From the cell containing the given text, extract its center point as (x, y) coordinate. 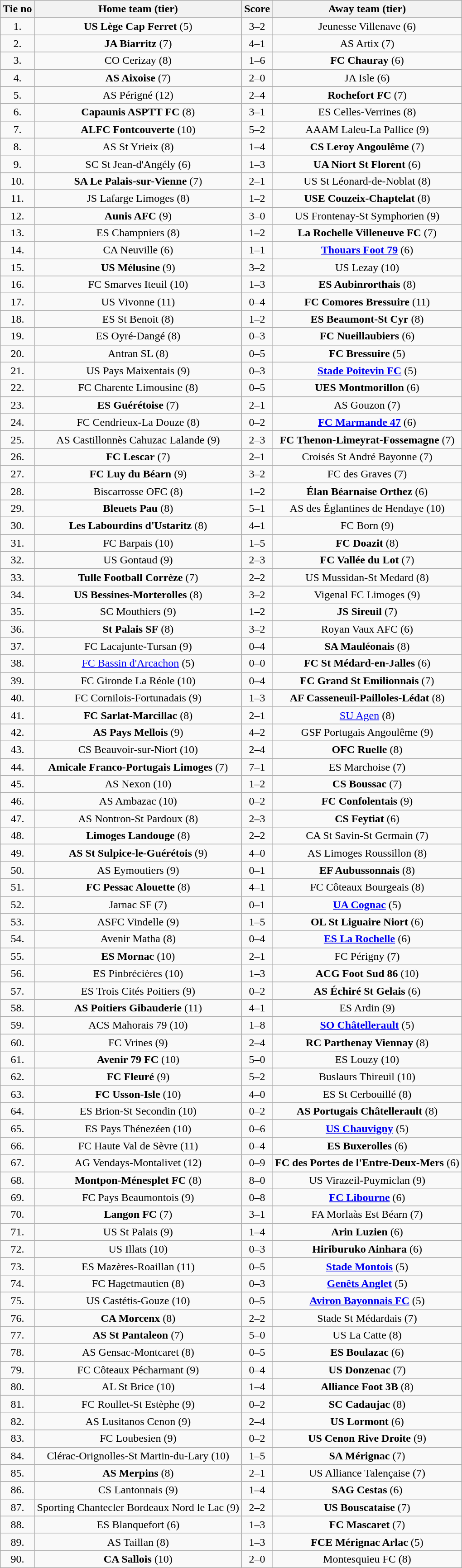
Bleuets Pau (8) (138, 509)
Hiriburuko Ainhara (6) (367, 1249)
70. (17, 1215)
UA Niort St Florent (6) (367, 164)
FC Pays Beaumontois (9) (138, 1197)
41. (17, 715)
AS Échiré St Gelais (6) (367, 991)
12. (17, 216)
SAG Cestas (6) (367, 1490)
FC St Médard-en-Jalles (6) (367, 663)
15. (17, 267)
CO Cerizay (8) (138, 61)
71. (17, 1232)
62. (17, 1077)
US Lezay (10) (367, 267)
FC Haute Val de Sèvre (11) (138, 1146)
OL St Liguaire Niort (6) (367, 922)
AL St Brice (10) (138, 1387)
87. (17, 1507)
FC Born (9) (367, 526)
AS Gouzon (7) (367, 405)
FC Mascaret (7) (367, 1525)
GSF Portugais Angoulême (9) (367, 732)
Croisés St André Bayonne (7) (367, 457)
JA Biarritz (7) (138, 43)
FC Chauray (6) (367, 61)
AS des Églantines de Hendaye (10) (367, 509)
ES Champniers (8) (138, 233)
Arin Luzien (6) (367, 1232)
54. (17, 939)
74. (17, 1283)
46. (17, 801)
Sporting Chantecler Bordeaux Nord le Lac (9) (138, 1507)
Avenir Matha (8) (138, 939)
FC Cornilois-Fortunadais (9) (138, 698)
SA Mauléonais (8) (367, 646)
RC Parthenay Viennay (8) (367, 1042)
Alliance Foot 3B (8) (367, 1387)
AS Aixoise (7) (138, 78)
AS Artix (7) (367, 43)
Avenir 79 FC (10) (138, 1060)
22. (17, 388)
AS Castillonnès Cahuzac Lalande (9) (138, 439)
FC Hagetmautien (8) (138, 1283)
UES Montmorillon (6) (367, 388)
Thouars Foot 79 (6) (367, 250)
OFC Ruelle (8) (367, 749)
US St Palais (9) (138, 1232)
ACS Mahorais 79 (10) (138, 1025)
FC Thenon-Limeyrat-Fossemagne (7) (367, 439)
80. (17, 1387)
30. (17, 526)
US Donzenac (7) (367, 1370)
39. (17, 681)
ES Brion-St Secondin (10) (138, 1111)
13. (17, 233)
US Illats (10) (138, 1249)
CS Leroy Angoulême (7) (367, 147)
FC Gironde La Réole (10) (138, 681)
55. (17, 956)
US Chauvigny (5) (367, 1129)
51. (17, 887)
84. (17, 1456)
44. (17, 767)
8–0 (257, 1180)
SA Le Palais-sur-Vienne (7) (138, 181)
FC Lacajunte-Tursan (9) (138, 646)
78. (17, 1353)
FC Vrines (9) (138, 1042)
0–0 (257, 663)
6. (17, 112)
FCE Mérignac Arlac (5) (367, 1542)
0–8 (257, 1197)
AS Périgné (12) (138, 95)
23. (17, 405)
5. (17, 95)
US Bessines-Morterolles (8) (138, 595)
Aviron Bayonnais FC (5) (367, 1301)
Clérac-Orignolles-St Martin-du-Lary (10) (138, 1456)
Langon FC (7) (138, 1215)
USE Couzeix-Chaptelat (8) (367, 198)
ES Boulazac (6) (367, 1353)
Home team (tier) (138, 9)
Jeunesse Villenave (6) (367, 26)
US Virazeil-Puymiclan (9) (367, 1180)
69. (17, 1197)
47. (17, 819)
81. (17, 1404)
AS Merpins (8) (138, 1473)
JS Sireuil (7) (367, 612)
19. (17, 336)
72. (17, 1249)
58. (17, 1008)
CS Boussac (7) (367, 784)
77. (17, 1335)
2. (17, 43)
ES St Benoit (8) (138, 319)
AS St Pantaleon (7) (138, 1335)
Away team (tier) (367, 9)
60. (17, 1042)
US St Léonard-de-Noblat (8) (367, 181)
3–0 (257, 216)
ES Mazères-Roaillan (11) (138, 1266)
Limoges Landouge (8) (138, 836)
75. (17, 1301)
17. (17, 302)
JS Lafarge Limoges (8) (138, 198)
42. (17, 732)
JA Isle (6) (367, 78)
57. (17, 991)
FC Luy du Béarn (9) (138, 474)
79. (17, 1370)
28. (17, 491)
Stade St Médardais (7) (367, 1318)
AS Portugais Châtellerault (8) (367, 1111)
5–1 (257, 509)
ES Trois Cités Poitiers (9) (138, 991)
FC Roullet-St Estèphe (9) (138, 1404)
Buslaurs Thireuil (10) (367, 1077)
4. (17, 78)
0–9 (257, 1163)
FC Lescar (7) (138, 457)
14. (17, 250)
25. (17, 439)
AG Vendays-Montalivet (12) (138, 1163)
33. (17, 577)
Score (257, 9)
SU Agen (8) (367, 715)
Élan Béarnaise Orthez (6) (367, 491)
Stade Montois (5) (367, 1266)
FC Nueillaubiers (6) (367, 336)
73. (17, 1266)
88. (17, 1525)
ES Mornac (10) (138, 956)
CA Neuville (6) (138, 250)
FC Doazit (8) (367, 543)
89. (17, 1542)
3. (17, 61)
CA St Savin-St Germain (7) (367, 836)
FC Côteaux Pécharmant (9) (138, 1370)
AS Pays Mellois (9) (138, 732)
ES Guérétoise (7) (138, 405)
US Mélusine (9) (138, 267)
CA Morcenx (8) (138, 1318)
48. (17, 836)
US Cenon Rive Droite (9) (367, 1439)
82. (17, 1421)
St Palais SF (8) (138, 629)
CA Sallois (10) (138, 1559)
1–6 (257, 61)
61. (17, 1060)
US Bouscataise (7) (367, 1507)
76. (17, 1318)
AAAM Laleu-La Pallice (9) (367, 129)
ALFC Fontcouverte (10) (138, 129)
Capaunis ASPTT FC (8) (138, 112)
53. (17, 922)
Rochefort FC (7) (367, 95)
32. (17, 560)
AS Lusitanos Cenon (9) (138, 1421)
US Gontaud (9) (138, 560)
US Pays Maixentais (9) (138, 371)
20. (17, 353)
US Castétis-Gouze (10) (138, 1301)
ES Marchoise (7) (367, 767)
10. (17, 181)
27. (17, 474)
ES Aubinrorthais (8) (367, 285)
29. (17, 509)
21. (17, 371)
EF Aubussonnais (8) (367, 870)
64. (17, 1111)
US Lormont (6) (367, 1421)
AS Limoges Roussillon (8) (367, 853)
US Vivonne (11) (138, 302)
SC Mouthiers (9) (138, 612)
66. (17, 1146)
ACG Foot Sud 86 (10) (367, 973)
FC Pessac Alouette (8) (138, 887)
AS Ambazac (10) (138, 801)
43. (17, 749)
52. (17, 905)
FC Marmande 47 (6) (367, 422)
ES Pinbrécières (10) (138, 973)
7–1 (257, 767)
Amicale Franco-Portugais Limoges (7) (138, 767)
0–6 (257, 1129)
ES Pays Thénezéen (10) (138, 1129)
AS St Sulpice-le-Guérétois (9) (138, 853)
US Alliance Talençaise (7) (367, 1473)
CS Feytiat (6) (367, 819)
67. (17, 1163)
Tulle Football Corrèze (7) (138, 577)
AS Nontron-St Pardoux (8) (138, 819)
90. (17, 1559)
40. (17, 698)
63. (17, 1094)
86. (17, 1490)
AS St Yrieix (8) (138, 147)
83. (17, 1439)
ES Blanquefort (6) (138, 1525)
AS Nexon (10) (138, 784)
La Rochelle Villeneuve FC (7) (367, 233)
26. (17, 457)
Les Labourdins d'Ustaritz (8) (138, 526)
ES La Rochelle (6) (367, 939)
UA Cognac (5) (367, 905)
ES Louzy (10) (367, 1060)
CS Beauvoir-sur-Niort (10) (138, 749)
Royan Vaux AFC (6) (367, 629)
8. (17, 147)
1–1 (257, 250)
ES Oyré-Dangé (8) (138, 336)
35. (17, 612)
11. (17, 198)
FC Côteaux Bourgeais (8) (367, 887)
FC Sarlat-Marcillac (8) (138, 715)
Vigenal FC Limoges (9) (367, 595)
FC Loubesien (9) (138, 1439)
ASFC Vindelle (9) (138, 922)
FC Cendrieux-La Douze (8) (138, 422)
FC Fleuré (9) (138, 1077)
37. (17, 646)
68. (17, 1180)
SC Cadaujac (8) (367, 1404)
AS Eymoutiers (9) (138, 870)
FC Confolentais (9) (367, 801)
US Frontenay-St Symphorien (9) (367, 216)
1. (17, 26)
50. (17, 870)
SC St Jean-d'Angély (6) (138, 164)
US Mussidan-St Medard (8) (367, 577)
Stade Poitevin FC (5) (367, 371)
9. (17, 164)
Aunis AFC (9) (138, 216)
FC des Portes de l'Entre-Deux-Mers (6) (367, 1163)
1–8 (257, 1025)
FC Libourne (6) (367, 1197)
AS Gensac-Montcaret (8) (138, 1353)
AS Poitiers Gibauderie (11) (138, 1008)
FC Comores Bressuire (11) (367, 302)
4–2 (257, 732)
24. (17, 422)
FC Charente Limousine (8) (138, 388)
34. (17, 595)
FC Usson-Isle (10) (138, 1094)
ES St Cerbouillé (8) (367, 1094)
Biscarrosse OFC (8) (138, 491)
36. (17, 629)
FC Bressuire (5) (367, 353)
FA Morlaàs Est Béarn (7) (367, 1215)
Antran SL (8) (138, 353)
US La Catte (8) (367, 1335)
FC des Graves (7) (367, 474)
CS Lantonnais (9) (138, 1490)
49. (17, 853)
Genêts Anglet (5) (367, 1283)
FC Smarves Iteuil (10) (138, 285)
FC Grand St Emilionnais (7) (367, 681)
Jarnac SF (7) (138, 905)
85. (17, 1473)
FC Périgny (7) (367, 956)
38. (17, 663)
Montesquieu FC (8) (367, 1559)
45. (17, 784)
FC Barpais (10) (138, 543)
AF Casseneuil-Pailloles-Lédat (8) (367, 698)
ES Beaumont-St Cyr (8) (367, 319)
ES Ardin (9) (367, 1008)
59. (17, 1025)
SA Mérignac (7) (367, 1456)
7. (17, 129)
65. (17, 1129)
31. (17, 543)
ES Buxerolles (6) (367, 1146)
18. (17, 319)
ES Celles-Verrines (8) (367, 112)
US Lège Cap Ferret (5) (138, 26)
Tie no (17, 9)
56. (17, 973)
Montpon-Ménesplet FC (8) (138, 1180)
FC Vallée du Lot (7) (367, 560)
SO Châtellerault (5) (367, 1025)
FC Bassin d'Arcachon (5) (138, 663)
AS Taillan (8) (138, 1542)
16. (17, 285)
